Return (X, Y) of the center of cell containing provided text 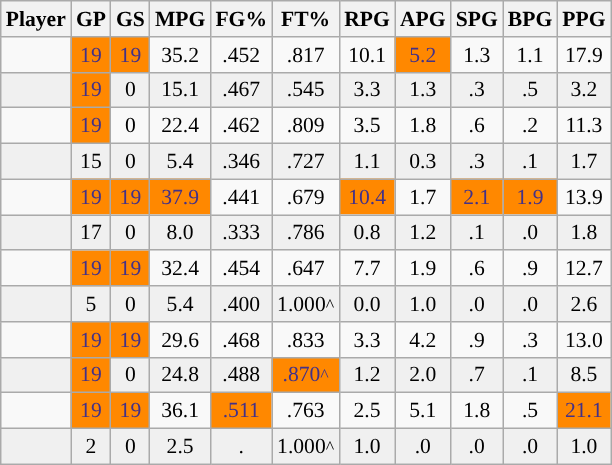
.2 (530, 126)
.809 (306, 126)
17.9 (584, 55)
.727 (306, 162)
15 (91, 162)
SPG (477, 19)
.467 (241, 90)
FT% (306, 19)
. (241, 447)
.870^ (306, 375)
15.1 (180, 90)
12.7 (584, 269)
5.2 (423, 55)
3.5 (367, 126)
2 (91, 447)
.817 (306, 55)
10.1 (367, 55)
22.4 (180, 126)
.679 (306, 197)
PPG (584, 19)
.647 (306, 269)
.545 (306, 90)
5.1 (423, 411)
APG (423, 19)
.454 (241, 269)
Player (36, 19)
GS (130, 19)
3.2 (584, 90)
10.4 (367, 197)
.441 (241, 197)
21.1 (584, 411)
BPG (530, 19)
.833 (306, 340)
8.0 (180, 233)
0.3 (423, 162)
13.9 (584, 197)
MPG (180, 19)
.488 (241, 375)
.763 (306, 411)
RPG (367, 19)
GP (91, 19)
35.2 (180, 55)
37.9 (180, 197)
.462 (241, 126)
29.6 (180, 340)
.7 (477, 375)
0.0 (367, 304)
.468 (241, 340)
4.2 (423, 340)
24.8 (180, 375)
2.6 (584, 304)
2.1 (477, 197)
0.8 (367, 233)
.400 (241, 304)
FG% (241, 19)
7.7 (367, 269)
.786 (306, 233)
.452 (241, 55)
8.5 (584, 375)
2.0 (423, 375)
13.0 (584, 340)
32.4 (180, 269)
36.1 (180, 411)
.346 (241, 162)
5 (91, 304)
17 (91, 233)
.511 (241, 411)
.333 (241, 233)
11.3 (584, 126)
